Pinpoint the cell where the given text exists, returning its [x, y] midpoint coordinate. 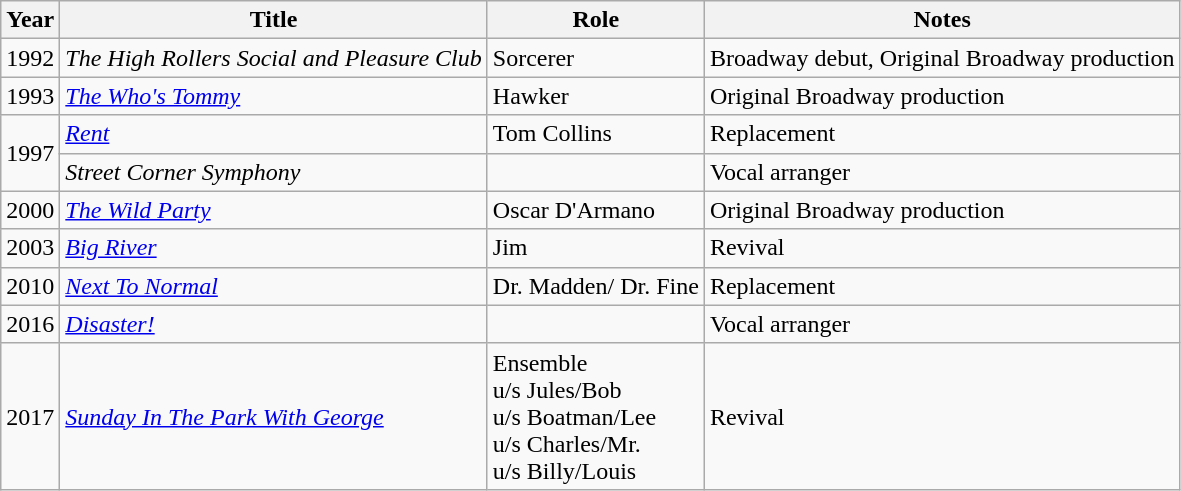
The Wild Party [274, 210]
2000 [30, 210]
Sunday In The Park With George [274, 416]
Next To Normal [274, 286]
Broadway debut, Original Broadway production [942, 58]
Sorcerer [596, 58]
2016 [30, 324]
Big River [274, 248]
The High Rollers Social and Pleasure Club [274, 58]
Tom Collins [596, 134]
Oscar D'Armano [596, 210]
1993 [30, 96]
Title [274, 20]
1997 [30, 153]
Jim [596, 248]
2010 [30, 286]
2003 [30, 248]
Rent [274, 134]
Street Corner Symphony [274, 172]
Disaster! [274, 324]
The Who's Tommy [274, 96]
Role [596, 20]
2017 [30, 416]
Dr. Madden/ Dr. Fine [596, 286]
Notes [942, 20]
Hawker [596, 96]
Year [30, 20]
Ensembleu/s Jules/Bobu/s Boatman/Leeu/s Charles/Mr.u/s Billy/Louis [596, 416]
1992 [30, 58]
